For the text-containing cell, return its midpoint in (X, Y) coordinate format. 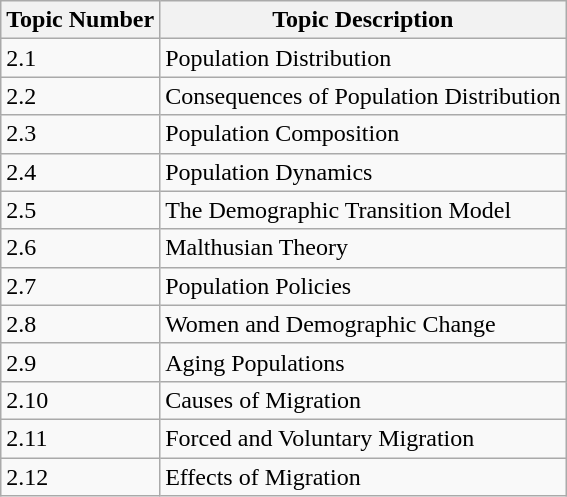
2.10 (80, 400)
Malthusian Theory (363, 248)
Causes of Migration (363, 400)
2.12 (80, 477)
2.8 (80, 324)
Women and Demographic Change (363, 324)
2.9 (80, 362)
Topic Number (80, 20)
Effects of Migration (363, 477)
Population Dynamics (363, 172)
2.6 (80, 248)
2.7 (80, 286)
Forced and Voluntary Migration (363, 438)
Consequences of Population Distribution (363, 96)
Aging Populations (363, 362)
2.11 (80, 438)
2.5 (80, 210)
Topic Description (363, 20)
The Demographic Transition Model (363, 210)
2.2 (80, 96)
2.4 (80, 172)
2.1 (80, 58)
2.3 (80, 134)
Population Policies (363, 286)
Population Composition (363, 134)
Population Distribution (363, 58)
